Return [X, Y] of the center of cell containing provided text 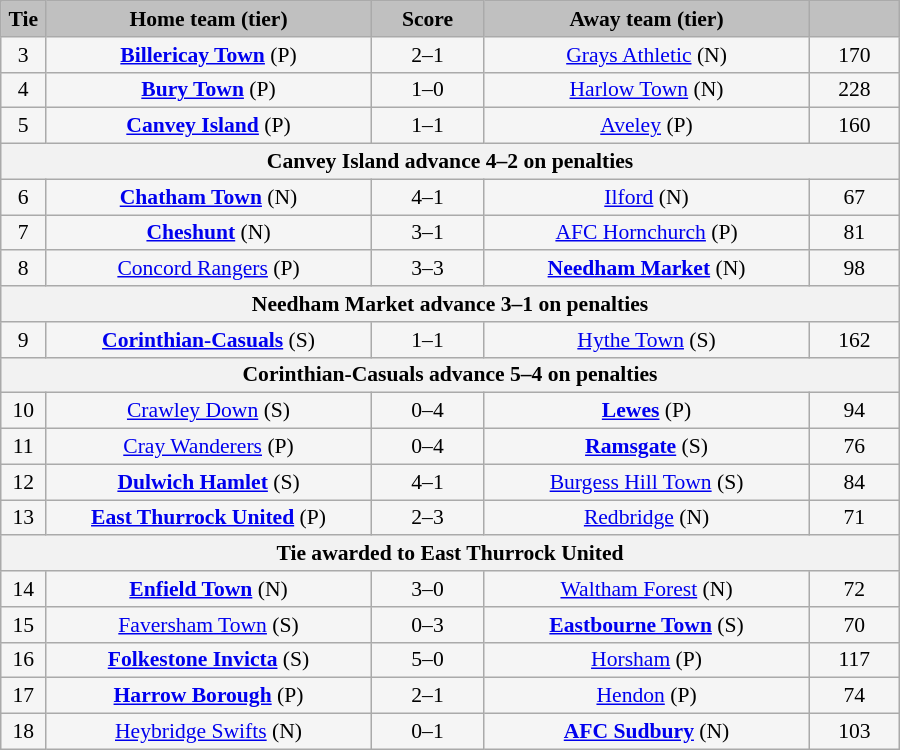
0–1 [427, 732]
3–0 [427, 589]
162 [854, 340]
17 [24, 696]
Burgess Hill Town (S) [647, 482]
Dulwich Hamlet (S) [209, 482]
160 [854, 126]
AFC Hornchurch (P) [647, 233]
Lewes (P) [647, 411]
16 [24, 660]
170 [854, 55]
13 [24, 518]
81 [854, 233]
10 [24, 411]
5–0 [427, 660]
Billericay Town (P) [209, 55]
Bury Town (P) [209, 90]
3–3 [427, 269]
Enfield Town (N) [209, 589]
Corinthian-Casuals advance 5–4 on penalties [450, 375]
15 [24, 625]
Cheshunt (N) [209, 233]
Cray Wanderers (P) [209, 447]
Faversham Town (S) [209, 625]
Folkestone Invicta (S) [209, 660]
228 [854, 90]
Hythe Town (S) [647, 340]
East Thurrock United (P) [209, 518]
3–1 [427, 233]
Away team (tier) [647, 19]
117 [854, 660]
AFC Sudbury (N) [647, 732]
Canvey Island advance 4–2 on penalties [450, 162]
Tie awarded to East Thurrock United [450, 554]
94 [854, 411]
98 [854, 269]
Aveley (P) [647, 126]
3 [24, 55]
Tie [24, 19]
7 [24, 233]
Corinthian-Casuals (S) [209, 340]
8 [24, 269]
12 [24, 482]
11 [24, 447]
Harrow Borough (P) [209, 696]
Needham Market advance 3–1 on penalties [450, 304]
84 [854, 482]
2–3 [427, 518]
Eastbourne Town (S) [647, 625]
14 [24, 589]
70 [854, 625]
6 [24, 197]
74 [854, 696]
Ramsgate (S) [647, 447]
71 [854, 518]
Redbridge (N) [647, 518]
Canvey Island (P) [209, 126]
Home team (tier) [209, 19]
Heybridge Swifts (N) [209, 732]
0–3 [427, 625]
Harlow Town (N) [647, 90]
4 [24, 90]
67 [854, 197]
72 [854, 589]
Chatham Town (N) [209, 197]
103 [854, 732]
Score [427, 19]
5 [24, 126]
Crawley Down (S) [209, 411]
Needham Market (N) [647, 269]
Grays Athletic (N) [647, 55]
Waltham Forest (N) [647, 589]
Horsham (P) [647, 660]
76 [854, 447]
1–0 [427, 90]
Ilford (N) [647, 197]
9 [24, 340]
Hendon (P) [647, 696]
Concord Rangers (P) [209, 269]
18 [24, 732]
